Search for the cell housing the specified text and yield its [x, y] center coordinate. 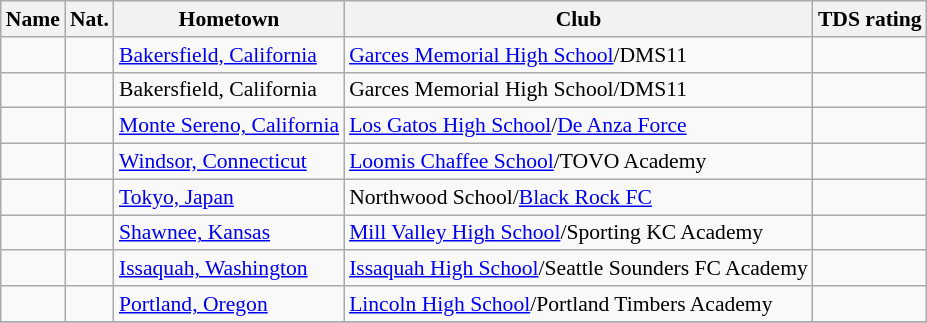
Tokyo, Japan [229, 197]
Name [33, 19]
Northwood School/Black Rock FC [578, 197]
TDS rating [870, 19]
Issaquah, Washington [229, 269]
Hometown [229, 19]
Windsor, Connecticut [229, 162]
Issaquah High School/Seattle Sounders FC Academy [578, 269]
Club [578, 19]
Shawnee, Kansas [229, 233]
Loomis Chaffee School/TOVO Academy [578, 162]
Mill Valley High School/Sporting KC Academy [578, 233]
Lincoln High School/Portland Timbers Academy [578, 304]
Monte Sereno, California [229, 126]
Los Gatos High School/De Anza Force [578, 126]
Nat. [90, 19]
Portland, Oregon [229, 304]
